Detect which cell encompasses the target text, then output its (X, Y) center coordinate. 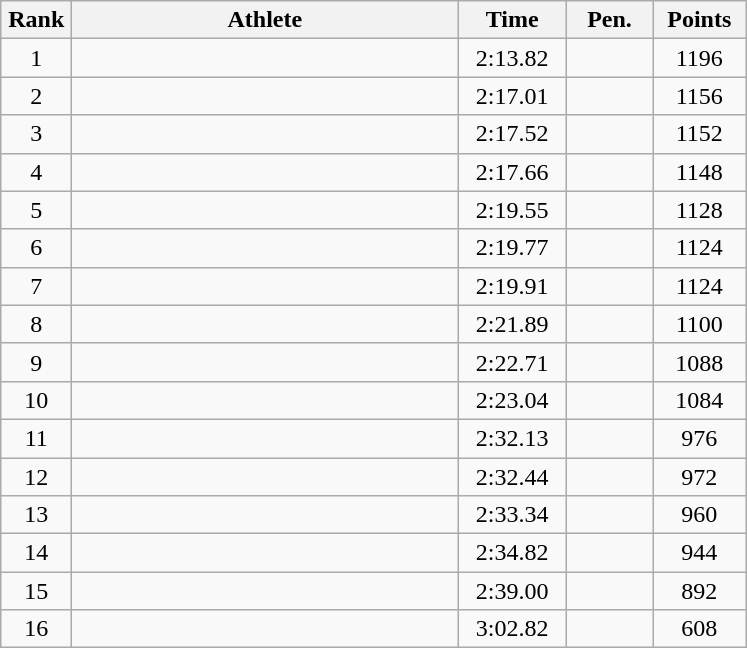
9 (36, 362)
Time (512, 20)
Athlete (265, 20)
6 (36, 248)
1156 (699, 96)
2:17.01 (512, 96)
13 (36, 515)
1152 (699, 134)
3 (36, 134)
1196 (699, 58)
11 (36, 438)
2:32.13 (512, 438)
1088 (699, 362)
892 (699, 591)
15 (36, 591)
2:23.04 (512, 400)
5 (36, 210)
14 (36, 553)
1100 (699, 324)
1 (36, 58)
2:19.77 (512, 248)
976 (699, 438)
2:17.66 (512, 172)
8 (36, 324)
Rank (36, 20)
Pen. (609, 20)
2:22.71 (512, 362)
2:39.00 (512, 591)
2 (36, 96)
2:19.55 (512, 210)
4 (36, 172)
2:21.89 (512, 324)
2:33.34 (512, 515)
2:32.44 (512, 477)
7 (36, 286)
1084 (699, 400)
12 (36, 477)
2:19.91 (512, 286)
960 (699, 515)
3:02.82 (512, 629)
2:17.52 (512, 134)
944 (699, 553)
2:34.82 (512, 553)
Points (699, 20)
1148 (699, 172)
2:13.82 (512, 58)
10 (36, 400)
1128 (699, 210)
16 (36, 629)
972 (699, 477)
608 (699, 629)
